Search for the cell housing the specified text and yield its (X, Y) center coordinate. 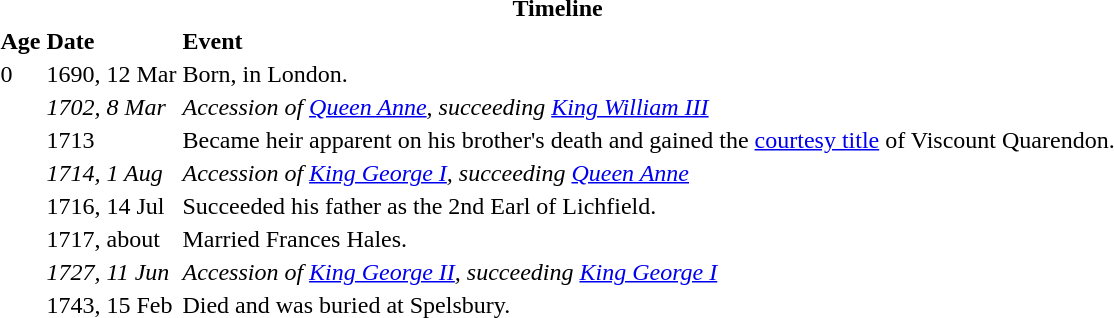
1714, 1 Aug (112, 173)
1727, 11 Jun (112, 272)
1690, 12 Mar (112, 74)
1717, about (112, 239)
1713 (112, 140)
Date (112, 41)
1716, 14 Jul (112, 206)
1702, 8 Mar (112, 107)
